Find where the given text appears and provide that cell's center as [x, y] coordinate. 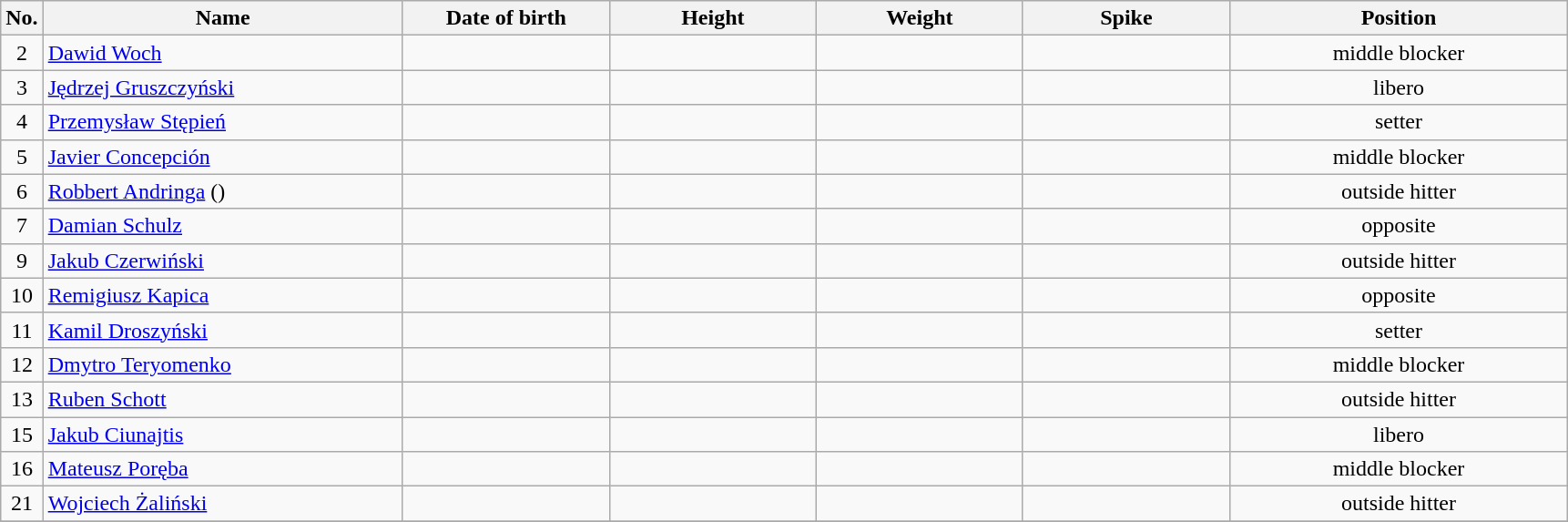
16 [22, 469]
3 [22, 87]
Wojciech Żaliński [222, 504]
21 [22, 504]
7 [22, 226]
Position [1399, 18]
Spike [1125, 18]
12 [22, 364]
Date of birth [506, 18]
5 [22, 157]
Ruben Schott [222, 399]
9 [22, 261]
15 [22, 435]
11 [22, 330]
Jakub Ciunajtis [222, 435]
Jakub Czerwiński [222, 261]
6 [22, 191]
13 [22, 399]
Dmytro Teryomenko [222, 364]
Robbert Andringa () [222, 191]
10 [22, 295]
Mateusz Poręba [222, 469]
Javier Concepción [222, 157]
Name [222, 18]
4 [22, 122]
Height [712, 18]
Dawid Woch [222, 53]
Remigiusz Kapica [222, 295]
2 [22, 53]
Kamil Droszyński [222, 330]
Przemysław Stępień [222, 122]
No. [22, 18]
Jędrzej Gruszczyński [222, 87]
Weight [920, 18]
Damian Schulz [222, 226]
